Detect which cell encompasses the target text, then output its [X, Y] center coordinate. 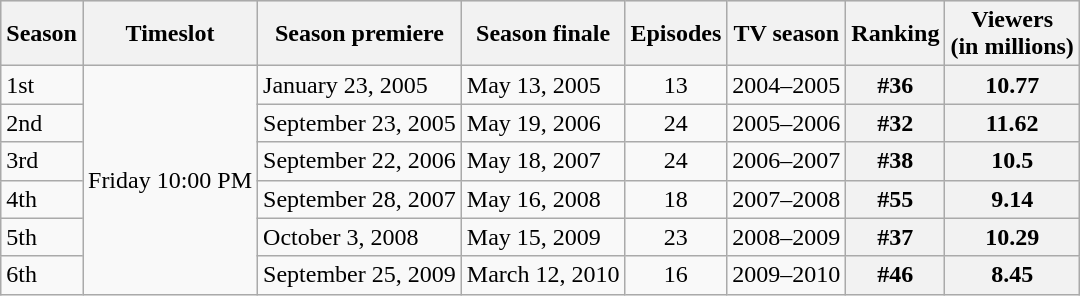
3rd [42, 161]
2009–2010 [786, 275]
18 [676, 199]
Viewers(in millions) [1012, 34]
March 12, 2010 [543, 275]
2007–2008 [786, 199]
May 13, 2005 [543, 85]
2005–2006 [786, 123]
Friday 10:00 PM [170, 180]
Timeslot [170, 34]
10.77 [1012, 85]
5th [42, 237]
October 3, 2008 [360, 237]
Episodes [676, 34]
#55 [896, 199]
Season premiere [360, 34]
13 [676, 85]
4th [42, 199]
1st [42, 85]
9.14 [1012, 199]
23 [676, 237]
10.29 [1012, 237]
2004–2005 [786, 85]
September 25, 2009 [360, 275]
11.62 [1012, 123]
2nd [42, 123]
16 [676, 275]
#37 [896, 237]
May 18, 2007 [543, 161]
Season [42, 34]
Ranking [896, 34]
6th [42, 275]
#36 [896, 85]
#46 [896, 275]
2006–2007 [786, 161]
September 23, 2005 [360, 123]
September 28, 2007 [360, 199]
8.45 [1012, 275]
2008–2009 [786, 237]
May 16, 2008 [543, 199]
May 19, 2006 [543, 123]
Season finale [543, 34]
May 15, 2009 [543, 237]
10.5 [1012, 161]
January 23, 2005 [360, 85]
#38 [896, 161]
September 22, 2006 [360, 161]
TV season [786, 34]
#32 [896, 123]
